Pinpoint the cell where the given text exists, returning its [x, y] midpoint coordinate. 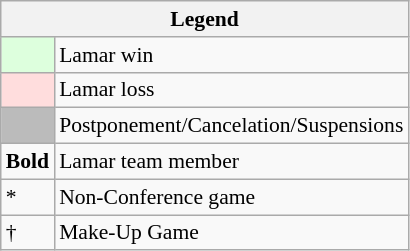
Bold [28, 162]
Lamar win [231, 55]
† [28, 233]
Non-Conference game [231, 197]
Legend [205, 19]
Postponement/Cancelation/Suspensions [231, 126]
Lamar team member [231, 162]
Make-Up Game [231, 233]
Lamar loss [231, 90]
* [28, 197]
